Search for the cell housing the specified text and yield its (x, y) center coordinate. 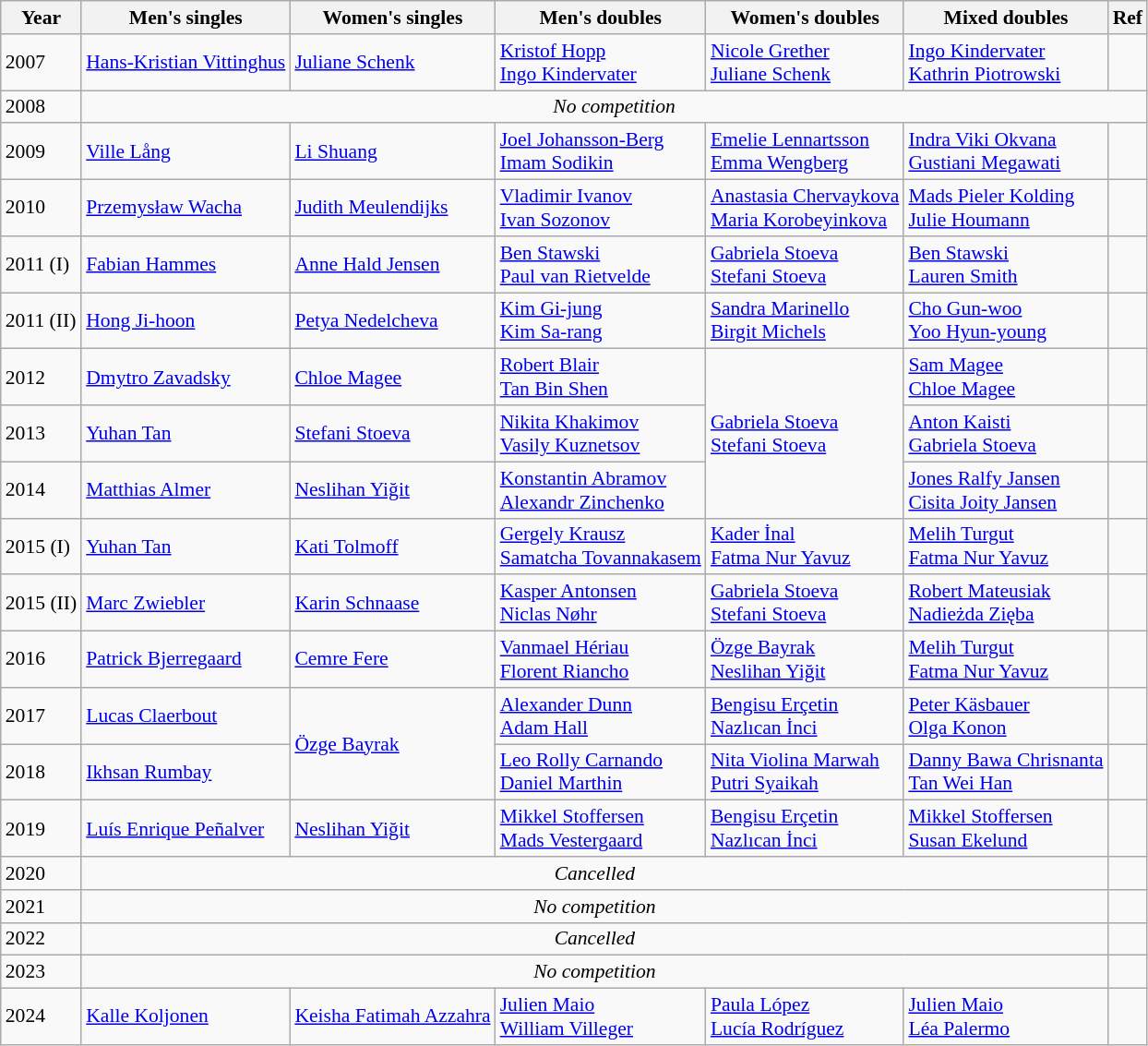
2020 (41, 873)
2021 (41, 907)
2016 (41, 659)
Leo Rolly Carnando Daniel Marthin (601, 772)
Ingo Kindervater Kathrin Piotrowski (1006, 63)
Jones Ralfy Jansen Cisita Joity Jansen (1006, 489)
2009 (41, 151)
2019 (41, 829)
Li Shuang (392, 151)
Anne Hald Jensen (392, 264)
Kalle Koljonen (185, 1017)
2011 (I) (41, 264)
2023 (41, 972)
2012 (41, 377)
2018 (41, 772)
Özge Bayrak Neslihan Yiğit (805, 659)
Cho Gun-woo Yoo Hyun-young (1006, 321)
Vladimir Ivanov Ivan Sozonov (601, 209)
Gergely Krausz Samatcha Tovannakasem (601, 547)
Keisha Fatimah Azzahra (392, 1017)
Paula López Lucía Rodríguez (805, 1017)
Year (41, 18)
Nita Violina Marwah Putri Syaikah (805, 772)
Nikita Khakimov Vasily Kuznetsov (601, 434)
Patrick Bjerregaard (185, 659)
Przemysław Wacha (185, 209)
Cemre Fere (392, 659)
Indra Viki Okvana Gustiani Megawati (1006, 151)
Hong Ji-hoon (185, 321)
Nicole Grether Juliane Schenk (805, 63)
2007 (41, 63)
Mikkel Stoffersen Mads Vestergaard (601, 829)
Robert Mateusiak Nadieżda Zięba (1006, 604)
Petya Nedelcheva (392, 321)
Judith Meulendijks (392, 209)
Matthias Almer (185, 489)
Mads Pieler Kolding Julie Houmann (1006, 209)
Fabian Hammes (185, 264)
Julien Maio William Villeger (601, 1017)
Anastasia Chervaykova Maria Korobeyinkova (805, 209)
2013 (41, 434)
2008 (41, 107)
Men's doubles (601, 18)
2017 (41, 716)
Mikkel Stoffersen Susan Ekelund (1006, 829)
Peter Käsbauer Olga Konon (1006, 716)
Ben Stawski Paul van Rietvelde (601, 264)
Hans-Kristian Vittinghus (185, 63)
Women's doubles (805, 18)
2014 (41, 489)
Kader İnal Fatma Nur Yavuz (805, 547)
Joel Johansson-Berg Imam Sodikin (601, 151)
Juliane Schenk (392, 63)
Kasper Antonsen Niclas Nøhr (601, 604)
Chloe Magee (392, 377)
Sam Magee Chloe Magee (1006, 377)
Kim Gi-jung Kim Sa-rang (601, 321)
Emelie Lennartsson Emma Wengberg (805, 151)
Julien Maio Léa Palermo (1006, 1017)
2015 (II) (41, 604)
Vanmael Hériau Florent Riancho (601, 659)
Alexander Dunn Adam Hall (601, 716)
Stefani Stoeva (392, 434)
Anton Kaisti Gabriela Stoeva (1006, 434)
Luís Enrique Peñalver (185, 829)
Ref (1128, 18)
Kati Tolmoff (392, 547)
2024 (41, 1017)
Mixed doubles (1006, 18)
Dmytro Zavadsky (185, 377)
2010 (41, 209)
2011 (II) (41, 321)
Kristof Hopp Ingo Kindervater (601, 63)
Ben Stawski Lauren Smith (1006, 264)
2022 (41, 939)
Danny Bawa Chrisnanta Tan Wei Han (1006, 772)
Robert Blair Tan Bin Shen (601, 377)
Marc Zwiebler (185, 604)
Lucas Claerbout (185, 716)
Men's singles (185, 18)
Sandra Marinello Birgit Michels (805, 321)
Özge Bayrak (392, 744)
Ville Lång (185, 151)
Women's singles (392, 18)
Konstantin Abramov Alexandr Zinchenko (601, 489)
Ikhsan Rumbay (185, 772)
Karin Schnaase (392, 604)
2015 (I) (41, 547)
